Extract the [x, y] coordinate from the center of the cell holding the provided text.  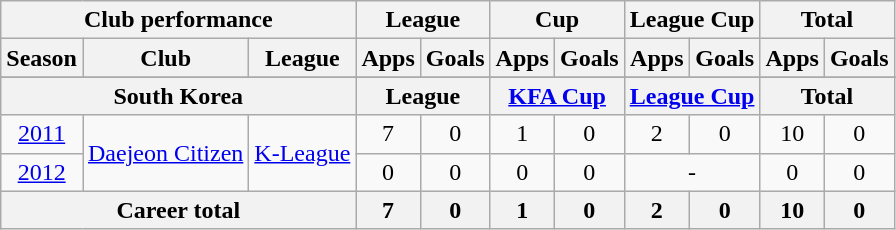
Club [165, 58]
South Korea [178, 96]
KFA Cup [557, 96]
2012 [42, 172]
K-League [302, 153]
Club performance [178, 20]
Season [42, 58]
Daejeon Citizen [165, 153]
Cup [557, 20]
- [692, 172]
Career total [178, 210]
2011 [42, 134]
